Locate the cell with the specified text and output its [X, Y] center coordinate. 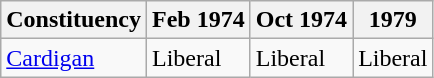
1979 [393, 20]
Oct 1974 [301, 20]
Cardigan [74, 58]
Constituency [74, 20]
Feb 1974 [198, 20]
